Return the (X, Y) coordinate for the center point of the cell that contains the specified text.  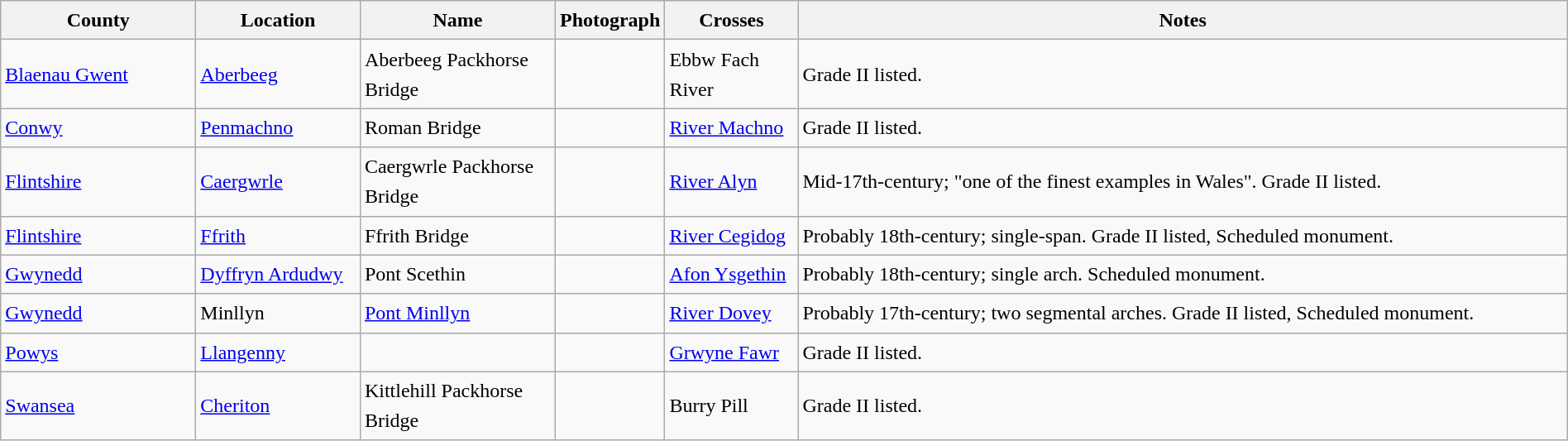
Powys (98, 352)
Conwy (98, 127)
Afon Ysgethin (731, 275)
Cheriton (278, 405)
Probably 18th-century; single arch. Scheduled monument. (1183, 275)
Name (457, 20)
Probably 18th-century; single-span. Grade II listed, Scheduled monument. (1183, 235)
Crosses (731, 20)
County (98, 20)
River Machno (731, 127)
Mid-17th-century; "one of the finest examples in Wales". Grade II listed. (1183, 182)
Swansea (98, 405)
Penmachno (278, 127)
River Dovey (731, 313)
Caergwrle Packhorse Bridge (457, 182)
Ffrith Bridge (457, 235)
River Alyn (731, 182)
Ebbw Fach River (731, 74)
Caergwrle (278, 182)
Notes (1183, 20)
Location (278, 20)
Roman Bridge (457, 127)
Pont Scethin (457, 275)
Photograph (610, 20)
Minllyn (278, 313)
Dyffryn Ardudwy (278, 275)
Grwyne Fawr (731, 352)
Aberbeeg (278, 74)
Pont Minllyn (457, 313)
Burry Pill (731, 405)
Kittlehill Packhorse Bridge (457, 405)
River Cegidog (731, 235)
Probably 17th-century; two segmental arches. Grade II listed, Scheduled monument. (1183, 313)
Aberbeeg Packhorse Bridge (457, 74)
Llangenny (278, 352)
Blaenau Gwent (98, 74)
Ffrith (278, 235)
